Return (x, y) of the center of cell containing provided text 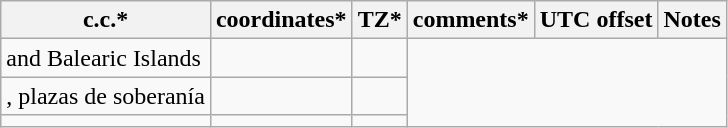
c.c.* (106, 20)
comments* (470, 20)
coordinates* (281, 20)
TZ* (380, 20)
and Balearic Islands (106, 58)
, plazas de soberanía (106, 96)
UTC offset (596, 20)
Notes (692, 20)
